Extract the (x, y) coordinate from the center of the cell holding the provided text.  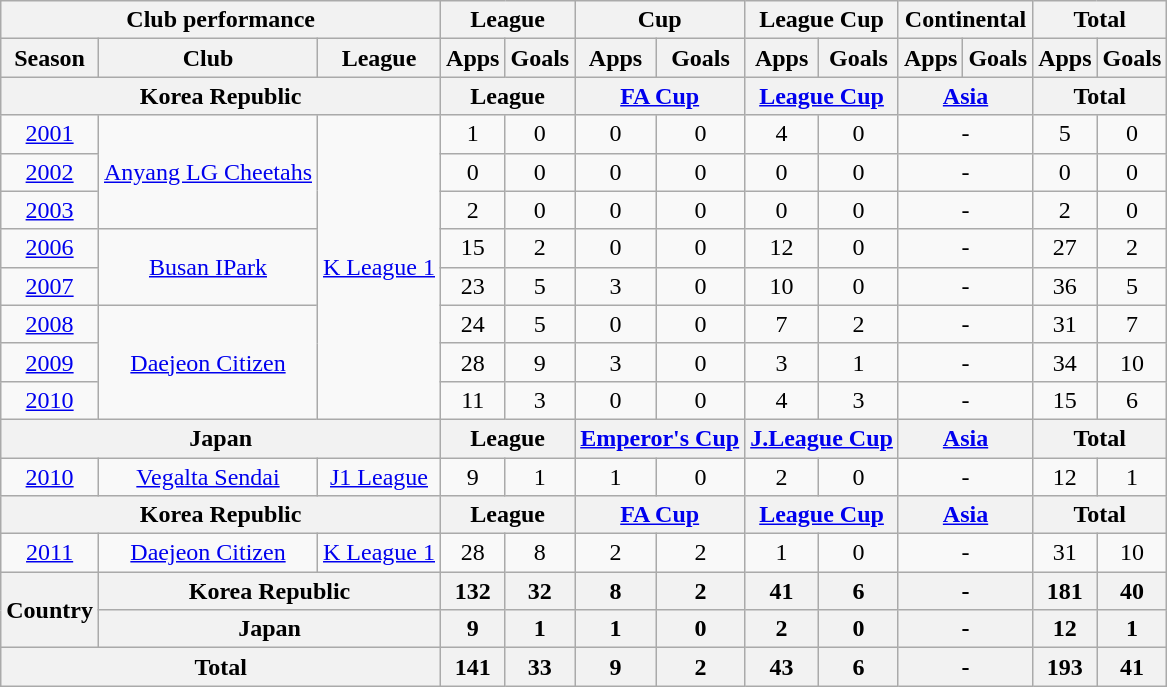
2002 (50, 172)
40 (1132, 591)
2003 (50, 210)
Anyang LG Cheetahs (208, 172)
43 (782, 667)
2008 (50, 324)
32 (540, 591)
J1 League (380, 477)
23 (473, 286)
34 (1065, 362)
33 (540, 667)
Season (50, 58)
2006 (50, 248)
2001 (50, 134)
Busan IPark (208, 267)
2007 (50, 286)
11 (473, 400)
Emperor's Cup (660, 438)
132 (473, 591)
Vegalta Sendai (208, 477)
J.League Cup (822, 438)
Continental (965, 20)
141 (473, 667)
Club performance (221, 20)
24 (473, 324)
181 (1065, 591)
Cup (660, 20)
Club (208, 58)
2011 (50, 553)
Country (50, 610)
2009 (50, 362)
27 (1065, 248)
36 (1065, 286)
193 (1065, 667)
